Return the [X, Y] coordinate for the center point of the cell that contains the specified text.  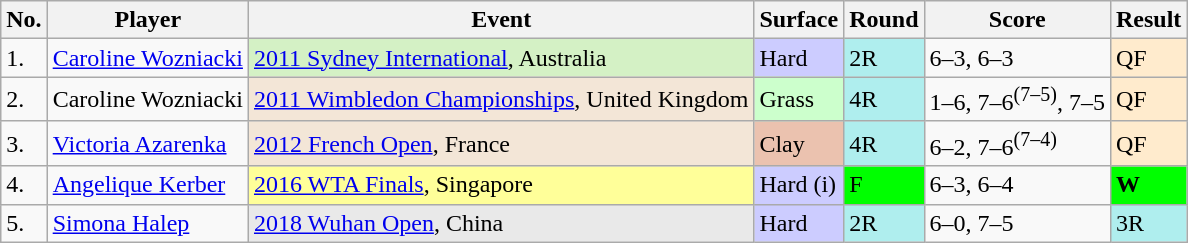
3R [1148, 223]
Result [1148, 20]
6–3, 6–3 [1017, 58]
6–3, 6–4 [1017, 185]
Angelique Kerber [148, 185]
F [884, 185]
2016 WTA Finals, Singapore [500, 185]
2012 French Open, France [500, 144]
3. [24, 144]
Player [148, 20]
Grass [799, 100]
2011 Sydney International, Australia [500, 58]
Victoria Azarenka [148, 144]
2. [24, 100]
1–6, 7–6(7–5), 7–5 [1017, 100]
No. [24, 20]
Event [500, 20]
2018 Wuhan Open, China [500, 223]
4. [24, 185]
Hard (i) [799, 185]
2011 Wimbledon Championships, United Kingdom [500, 100]
Clay [799, 144]
W [1148, 185]
Round [884, 20]
Simona Halep [148, 223]
Surface [799, 20]
5. [24, 223]
Score [1017, 20]
6–0, 7–5 [1017, 223]
1. [24, 58]
6–2, 7–6(7–4) [1017, 144]
